Detect which cell encompasses the target text, then output its [X, Y] center coordinate. 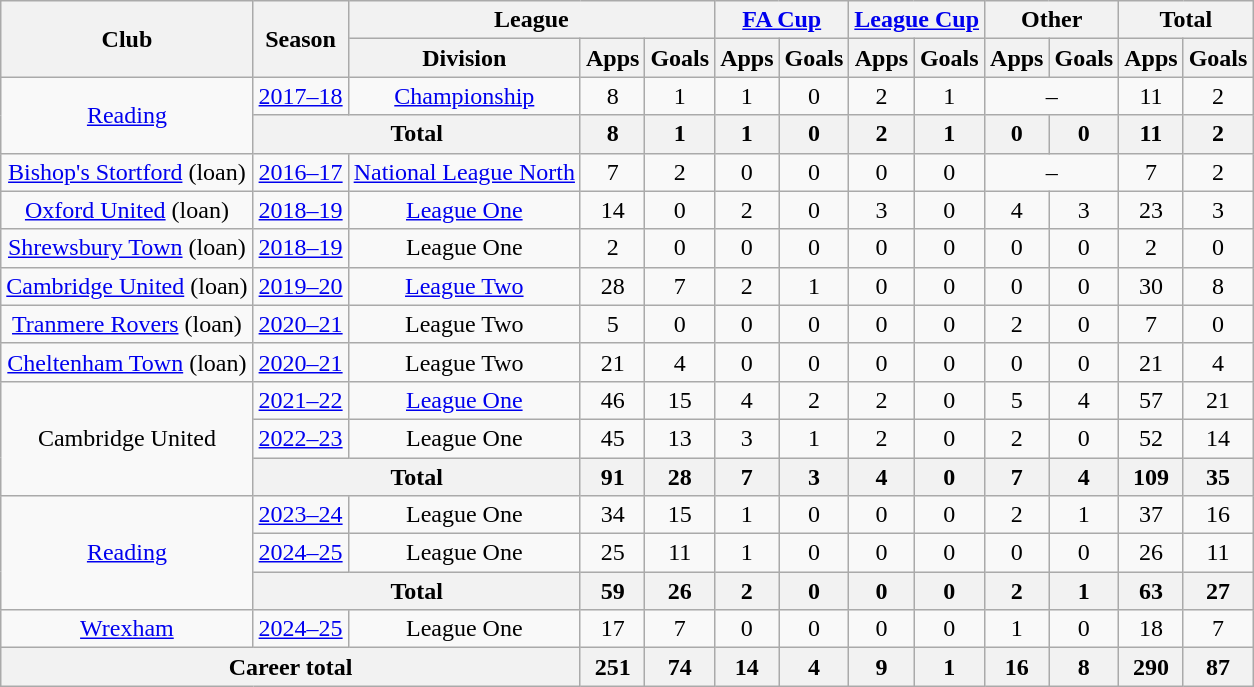
Oxford United (loan) [127, 210]
251 [612, 667]
57 [1151, 400]
52 [1151, 438]
74 [680, 667]
Club [127, 39]
18 [1151, 629]
91 [612, 477]
2016–17 [300, 172]
Other [1052, 20]
League [531, 20]
2021–22 [300, 400]
Tranmere Rovers (loan) [127, 324]
87 [1218, 667]
FA Cup [782, 20]
Season [300, 39]
290 [1151, 667]
17 [612, 629]
35 [1218, 477]
2019–20 [300, 286]
Division [464, 58]
59 [612, 591]
2017–18 [300, 96]
109 [1151, 477]
Shrewsbury Town (loan) [127, 248]
Career total [291, 667]
2023–24 [300, 515]
Bishop's Stortford (loan) [127, 172]
Cheltenham Town (loan) [127, 362]
Cambridge United [127, 438]
25 [612, 553]
Wrexham [127, 629]
63 [1151, 591]
2022–23 [300, 438]
46 [612, 400]
34 [612, 515]
27 [1218, 591]
Championship [464, 96]
30 [1151, 286]
45 [612, 438]
Cambridge United (loan) [127, 286]
League Cup [917, 20]
9 [882, 667]
13 [680, 438]
23 [1151, 210]
37 [1151, 515]
National League North [464, 172]
